Scan for the cell matching the given text and deliver its [x, y] coordinate at center. 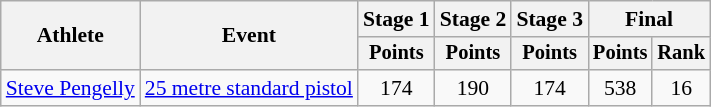
Stage 3 [550, 19]
Final [649, 19]
25 metre standard pistol [249, 88]
Event [249, 36]
16 [681, 88]
Stage 1 [396, 19]
538 [620, 88]
190 [474, 88]
Rank [681, 54]
Athlete [70, 36]
Stage 2 [474, 19]
Steve Pengelly [70, 88]
